For the text-containing cell, return its midpoint in (x, y) coordinate format. 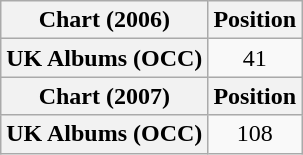
Chart (2006) (104, 20)
41 (255, 58)
108 (255, 134)
Chart (2007) (104, 96)
